Provide the (X, Y) coordinate of the cell's center where the given text is located.  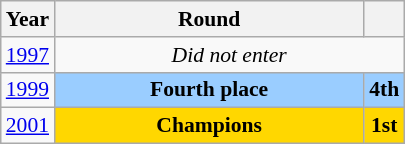
Year (28, 19)
1st (384, 126)
2001 (28, 126)
1999 (28, 90)
4th (384, 90)
1997 (28, 55)
Round (209, 19)
Fourth place (209, 90)
Did not enter (229, 55)
Champions (209, 126)
